Identify which cell holds the provided text, then report its (x, y) central coordinate. 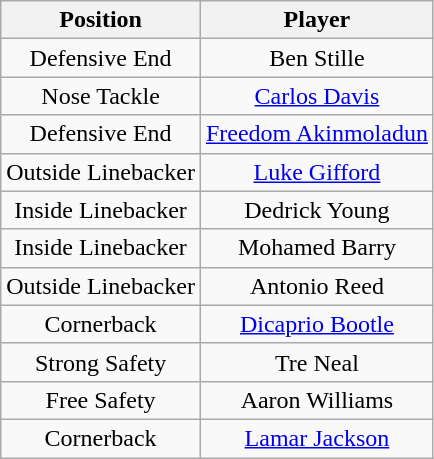
Carlos Davis (316, 96)
Freedom Akinmoladun (316, 134)
Player (316, 20)
Tre Neal (316, 362)
Free Safety (101, 400)
Ben Stille (316, 58)
Antonio Reed (316, 286)
Aaron Williams (316, 400)
Luke Gifford (316, 172)
Dedrick Young (316, 210)
Strong Safety (101, 362)
Dicaprio Bootle (316, 324)
Nose Tackle (101, 96)
Lamar Jackson (316, 438)
Mohamed Barry (316, 248)
Position (101, 20)
